Capture the cell that displays the provided text and extract its (X, Y) central coordinate. 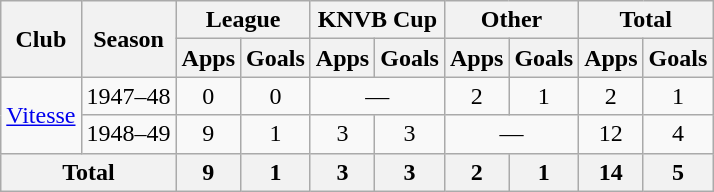
KNVB Cup (377, 20)
5 (678, 172)
1947–48 (128, 96)
Vitesse (41, 115)
League (243, 20)
14 (611, 172)
Club (41, 39)
12 (611, 134)
1948–49 (128, 134)
Season (128, 39)
Other (511, 20)
4 (678, 134)
